Capture the cell that displays the provided text and extract its (X, Y) central coordinate. 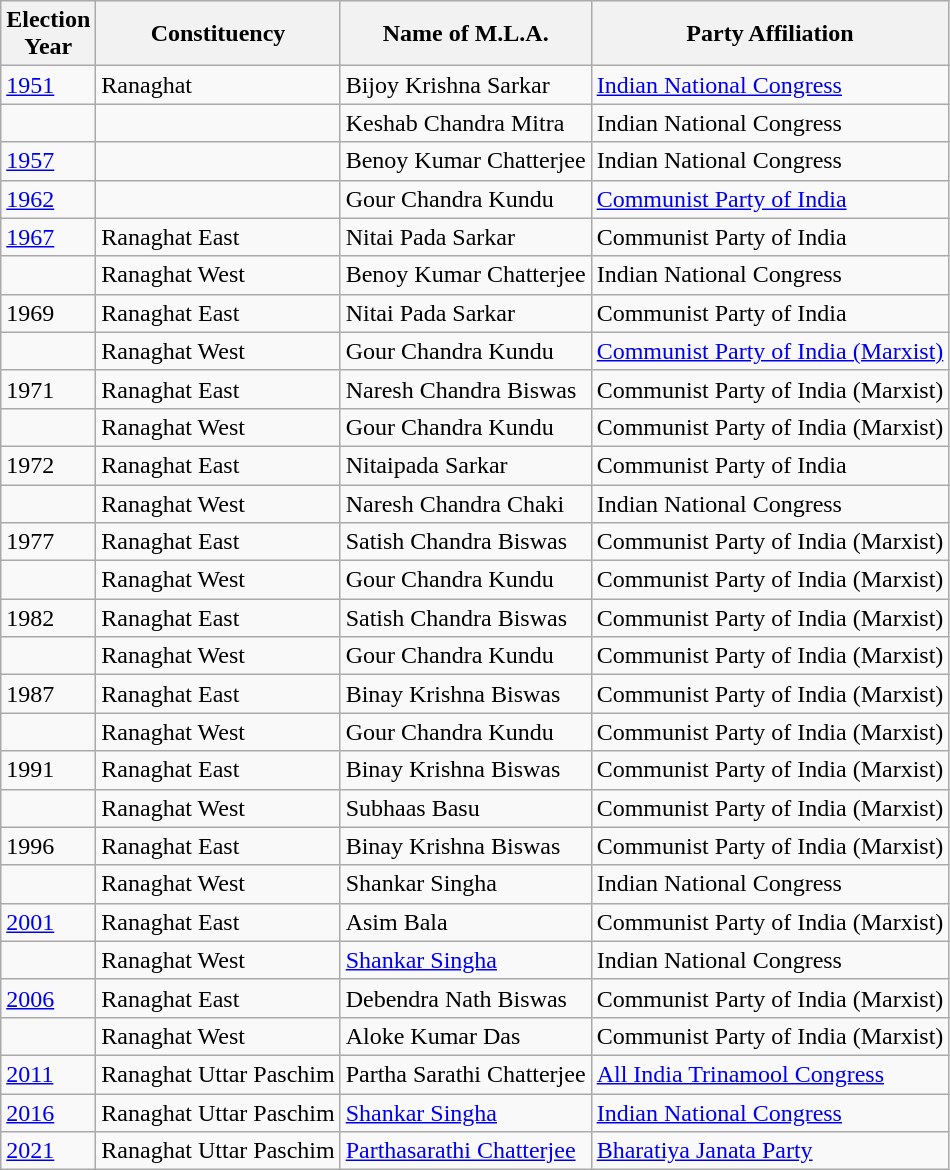
All India Trinamool Congress (770, 1074)
Naresh Chandra Chaki (466, 503)
1991 (48, 770)
Debendra Nath Biswas (466, 998)
Ranaghat (218, 85)
2006 (48, 998)
1971 (48, 389)
1967 (48, 237)
1987 (48, 694)
Bijoy Krishna Sarkar (466, 85)
1982 (48, 618)
Election Year (48, 34)
1957 (48, 161)
1977 (48, 542)
Name of M.L.A. (466, 34)
2011 (48, 1074)
Partha Sarathi Chatterjee (466, 1074)
1962 (48, 199)
Subhaas Basu (466, 808)
Bharatiya Janata Party (770, 1151)
1969 (48, 313)
Parthasarathi Chatterjee (466, 1151)
Keshab Chandra Mitra (466, 123)
2016 (48, 1113)
Party Affiliation (770, 34)
2001 (48, 922)
Constituency (218, 34)
Asim Bala (466, 922)
Nitaipada Sarkar (466, 465)
1951 (48, 85)
Aloke Kumar Das (466, 1036)
Naresh Chandra Biswas (466, 389)
1996 (48, 846)
1972 (48, 465)
2021 (48, 1151)
